Search for the cell housing the specified text and yield its (X, Y) center coordinate. 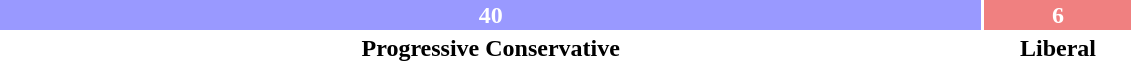
40 (490, 15)
6 (1058, 15)
